Output the [x, y] coordinate of the center of the cell containing the given text.  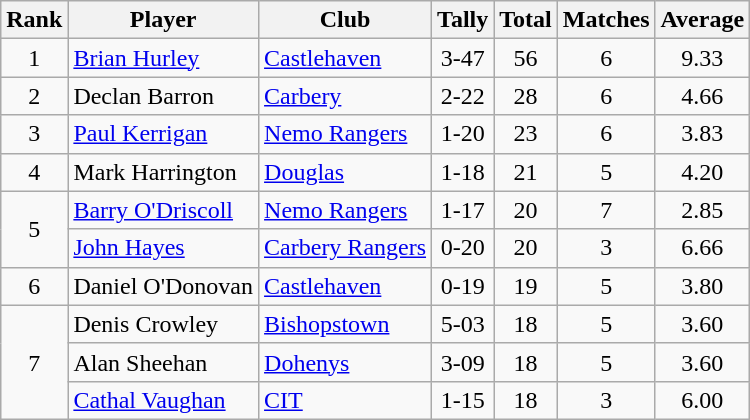
Daniel O'Donovan [164, 286]
Matches [606, 20]
Dohenys [346, 362]
5-03 [463, 324]
Brian Hurley [164, 58]
3.80 [702, 286]
19 [526, 286]
John Hayes [164, 248]
28 [526, 96]
56 [526, 58]
9.33 [702, 58]
Douglas [346, 172]
Carbery [346, 96]
Carbery Rangers [346, 248]
3-47 [463, 58]
Tally [463, 20]
Total [526, 20]
2-22 [463, 96]
2 [34, 96]
1-20 [463, 134]
3.83 [702, 134]
Average [702, 20]
Cathal Vaughan [164, 400]
Alan Sheehan [164, 362]
Barry O'Driscoll [164, 210]
6.00 [702, 400]
6.66 [702, 248]
Paul Kerrigan [164, 134]
23 [526, 134]
Bishopstown [346, 324]
Club [346, 20]
CIT [346, 400]
0-19 [463, 286]
Declan Barron [164, 96]
Player [164, 20]
1-17 [463, 210]
Rank [34, 20]
21 [526, 172]
0-20 [463, 248]
4.66 [702, 96]
Mark Harrington [164, 172]
2.85 [702, 210]
1-18 [463, 172]
3-09 [463, 362]
4.20 [702, 172]
Denis Crowley [164, 324]
1-15 [463, 400]
4 [34, 172]
1 [34, 58]
